Locate the cell with the specified text and output its [X, Y] center coordinate. 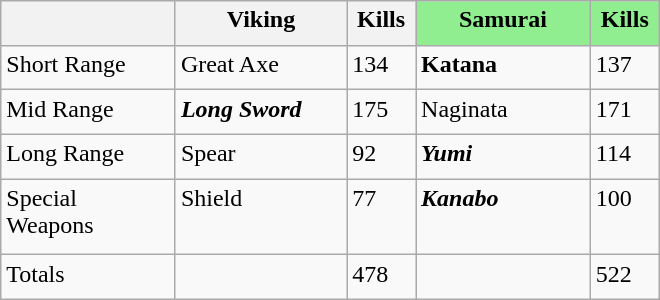
Totals [88, 278]
Viking [260, 23]
Naginata [504, 112]
Katana [504, 67]
Yumi [504, 156]
Mid Range [88, 112]
134 [382, 67]
Shield [260, 217]
92 [382, 156]
175 [382, 112]
Special Weapons [88, 217]
Spear [260, 156]
Long Sword [260, 112]
Kanabo [504, 217]
522 [624, 278]
171 [624, 112]
Short Range [88, 67]
Great Axe [260, 67]
478 [382, 278]
137 [624, 67]
77 [382, 217]
114 [624, 156]
100 [624, 217]
Long Range [88, 156]
Samurai [504, 23]
